Output the (X, Y) coordinate of the center of the cell containing the given text.  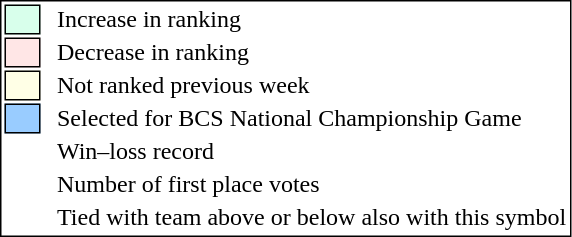
Decrease in ranking (312, 53)
Win–loss record (312, 151)
Not ranked previous week (312, 85)
Increase in ranking (312, 19)
Number of first place votes (312, 185)
Tied with team above or below also with this symbol (312, 217)
Selected for BCS National Championship Game (312, 119)
